Return [x, y] of the center of cell containing provided text 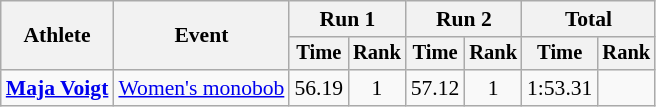
56.19 [318, 88]
Women's monobob [201, 88]
Maja Voigt [58, 88]
Run 1 [347, 19]
57.12 [436, 88]
Event [201, 36]
Athlete [58, 36]
Run 2 [464, 19]
1:53.31 [560, 88]
Total [588, 19]
